Capture the cell that displays the provided text and extract its (x, y) central coordinate. 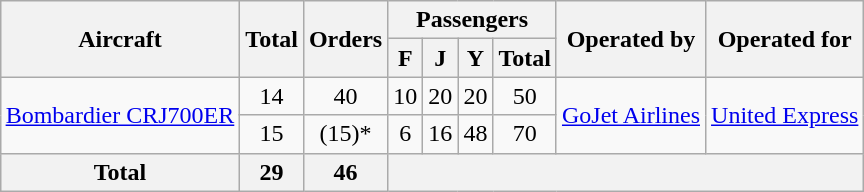
6 (406, 134)
GoJet Airlines (630, 115)
Y (476, 58)
14 (272, 96)
Aircraft (120, 39)
F (406, 58)
46 (345, 172)
50 (525, 96)
48 (476, 134)
10 (406, 96)
Orders (345, 39)
15 (272, 134)
16 (440, 134)
Passengers (472, 20)
Bombardier CRJ700ER (120, 115)
J (440, 58)
40 (345, 96)
29 (272, 172)
70 (525, 134)
Operated for (785, 39)
United Express (785, 115)
(15)* (345, 134)
Operated by (630, 39)
